Scan for the cell matching the given text and deliver its (x, y) coordinate at center. 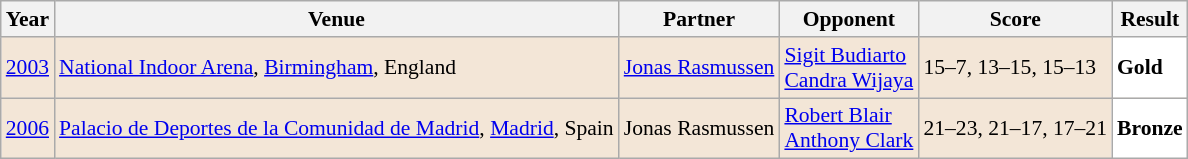
2006 (28, 128)
Gold (1150, 68)
Sigit Budiarto Candra Wijaya (848, 68)
Partner (700, 19)
Bronze (1150, 128)
Robert Blair Anthony Clark (848, 128)
Venue (336, 19)
21–23, 21–17, 17–21 (1015, 128)
National Indoor Arena, Birmingham, England (336, 68)
Year (28, 19)
Opponent (848, 19)
2003 (28, 68)
Result (1150, 19)
Score (1015, 19)
15–7, 13–15, 15–13 (1015, 68)
Palacio de Deportes de la Comunidad de Madrid, Madrid, Spain (336, 128)
